Pinpoint the cell where the given text exists, returning its (X, Y) midpoint coordinate. 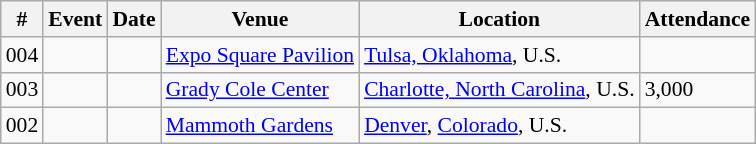
Tulsa, Oklahoma, U.S. (500, 55)
Venue (260, 19)
002 (22, 126)
# (22, 19)
3,000 (698, 90)
003 (22, 90)
Charlotte, North Carolina, U.S. (500, 90)
Date (134, 19)
Denver, Colorado, U.S. (500, 126)
Mammoth Gardens (260, 126)
004 (22, 55)
Location (500, 19)
Attendance (698, 19)
Grady Cole Center (260, 90)
Event (75, 19)
Expo Square Pavilion (260, 55)
